Scan for the cell matching the given text and deliver its [X, Y] coordinate at center. 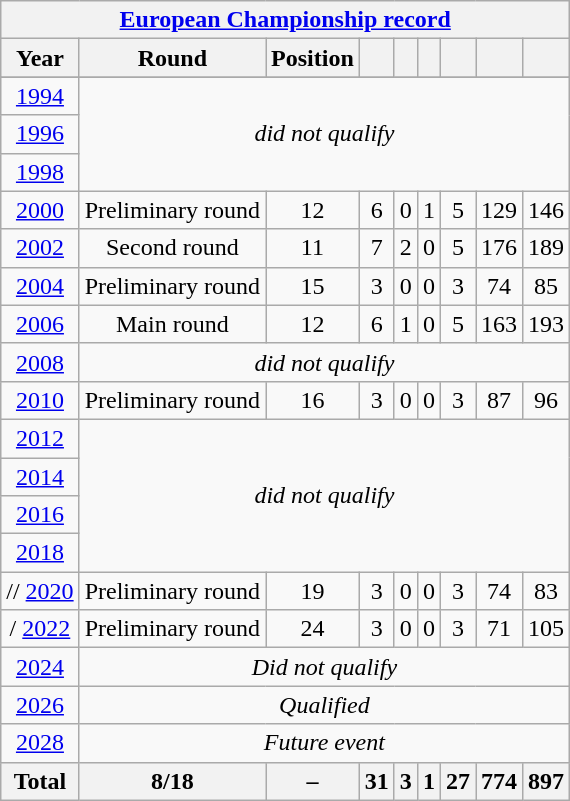
163 [500, 324]
2028 [40, 743]
83 [546, 591]
87 [500, 400]
71 [500, 629]
Total [40, 781]
// 2020 [40, 591]
2000 [40, 210]
897 [546, 781]
Qualified [324, 705]
2012 [40, 438]
2018 [40, 553]
105 [546, 629]
774 [500, 781]
189 [546, 248]
2014 [40, 477]
Round [172, 58]
2008 [40, 362]
8/18 [172, 781]
Year [40, 58]
11 [313, 248]
2010 [40, 400]
2006 [40, 324]
146 [546, 210]
193 [546, 324]
129 [500, 210]
2016 [40, 515]
2002 [40, 248]
24 [313, 629]
Position [313, 58]
31 [376, 781]
– [313, 781]
2 [406, 248]
96 [546, 400]
2024 [40, 667]
19 [313, 591]
2026 [40, 705]
176 [500, 248]
1994 [40, 96]
/ 2022 [40, 629]
16 [313, 400]
27 [458, 781]
7 [376, 248]
1998 [40, 172]
85 [546, 286]
Future event [324, 743]
European Championship record [286, 20]
Main round [172, 324]
Second round [172, 248]
1996 [40, 134]
Did not qualify [324, 667]
2004 [40, 286]
15 [313, 286]
